For the text-containing cell, return its midpoint in [x, y] coordinate format. 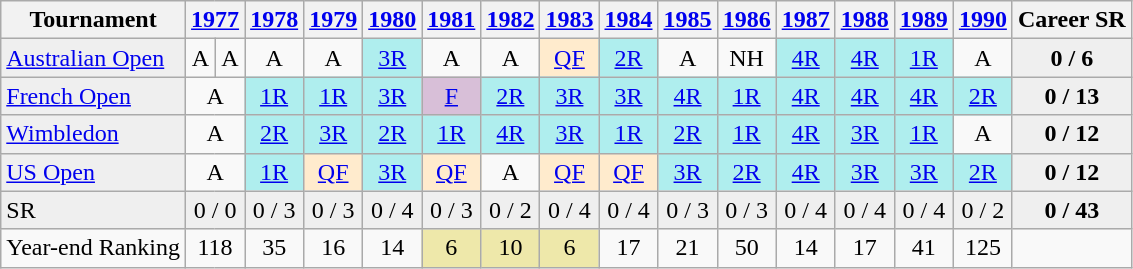
1986 [746, 20]
Wimbledon [94, 134]
0 / 0 [216, 210]
SR [94, 210]
1983 [570, 20]
Career SR [1072, 20]
Year-end Ranking [94, 248]
Tournament [94, 20]
10 [510, 248]
Australian Open [94, 58]
0 / 13 [1072, 96]
US Open [94, 172]
1980 [392, 20]
1978 [274, 20]
1988 [864, 20]
1989 [924, 20]
1990 [982, 20]
0 / 6 [1072, 58]
1981 [452, 20]
41 [924, 248]
1984 [628, 20]
125 [982, 248]
1985 [688, 20]
1987 [806, 20]
1979 [334, 20]
1982 [510, 20]
NH [746, 58]
21 [688, 248]
0 / 43 [1072, 210]
1977 [216, 20]
50 [746, 248]
French Open [94, 96]
F [452, 96]
16 [334, 248]
35 [274, 248]
118 [216, 248]
